Scan for the cell matching the given text and deliver its [x, y] coordinate at center. 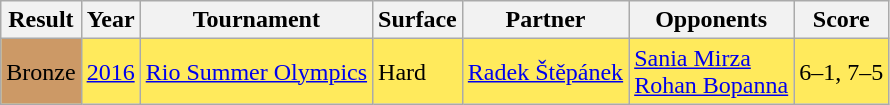
Result [41, 20]
Year [110, 20]
Bronze [41, 72]
Tournament [256, 20]
Radek Štěpánek [545, 72]
Partner [545, 20]
Hard [418, 72]
Rio Summer Olympics [256, 72]
Sania Mirza Rohan Bopanna [712, 72]
6–1, 7–5 [842, 72]
2016 [110, 72]
Score [842, 20]
Opponents [712, 20]
Surface [418, 20]
